From the cell containing the given text, extract its center point as [x, y] coordinate. 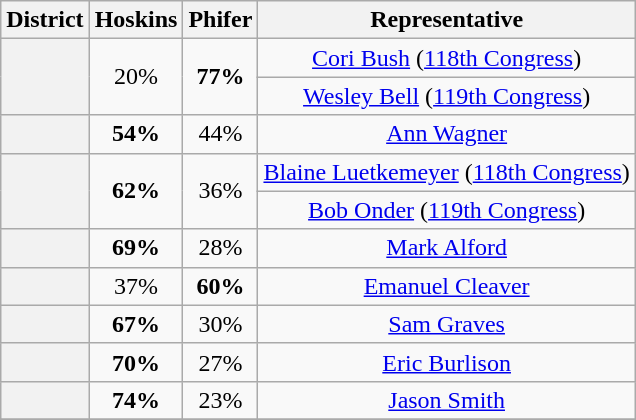
Jason Smith [446, 400]
Representative [446, 20]
36% [220, 191]
60% [220, 286]
44% [220, 134]
Mark Alford [446, 248]
28% [220, 248]
Eric Burlison [446, 362]
Sam Graves [446, 324]
30% [220, 324]
Bob Onder (119th Congress) [446, 210]
70% [136, 362]
Ann Wagner [446, 134]
67% [136, 324]
74% [136, 400]
69% [136, 248]
Phifer [220, 20]
Blaine Luetkemeyer (118th Congress) [446, 172]
Emanuel Cleaver [446, 286]
23% [220, 400]
District [45, 20]
54% [136, 134]
20% [136, 77]
Cori Bush (118th Congress) [446, 58]
77% [220, 77]
Hoskins [136, 20]
27% [220, 362]
62% [136, 191]
Wesley Bell (119th Congress) [446, 96]
37% [136, 286]
